Provide the [X, Y] coordinate of the cell's center where the given text is located.  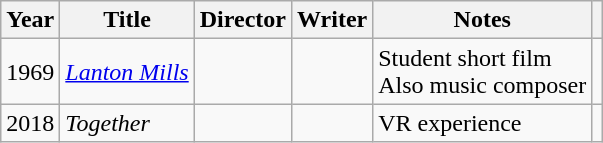
Student short filmAlso music composer [482, 72]
1969 [30, 72]
VR experience [482, 123]
2018 [30, 123]
Director [242, 20]
Lanton Mills [127, 72]
Year [30, 20]
Together [127, 123]
Notes [482, 20]
Writer [332, 20]
Title [127, 20]
